Extract the [x, y] coordinate from the center of the cell holding the provided text.  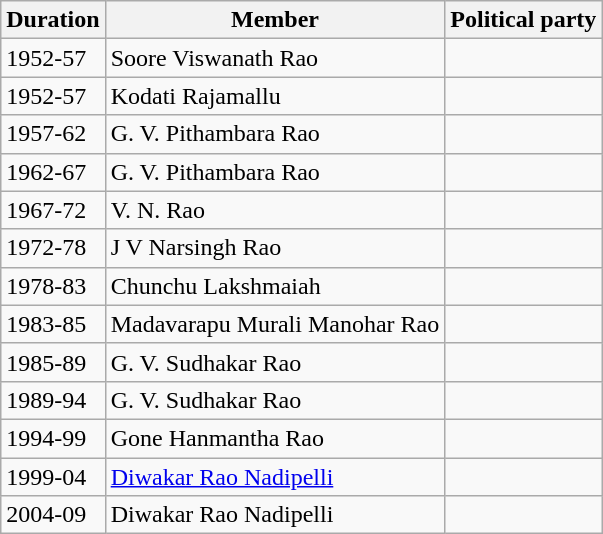
1967-72 [53, 210]
Gone Hanmantha Rao [275, 438]
Duration [53, 20]
1972-78 [53, 248]
Kodati Rajamallu [275, 96]
Political party [524, 20]
V. N. Rao [275, 210]
1983-85 [53, 324]
1957-62 [53, 134]
J V Narsingh Rao [275, 248]
1999-04 [53, 477]
Soore Viswanath Rao [275, 58]
Chunchu Lakshmaiah [275, 286]
1978-83 [53, 286]
1994-99 [53, 438]
Madavarapu Murali Manohar Rao [275, 324]
1962-67 [53, 172]
2004-09 [53, 515]
1989-94 [53, 400]
1985-89 [53, 362]
Member [275, 20]
